From the cell containing the given text, extract its center point as (X, Y) coordinate. 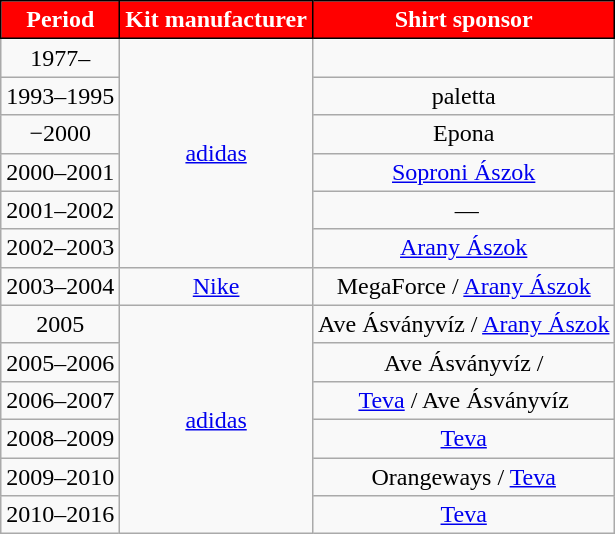
Epona (464, 134)
Shirt sponsor (464, 20)
2003–2004 (60, 286)
— (464, 210)
2009–2010 (60, 477)
2008–2009 (60, 438)
Soproni Ászok (464, 172)
2000–2001 (60, 172)
Period (60, 20)
Teva / Ave Ásványvíz (464, 400)
Ave Ásványvíz / Arany Ászok (464, 324)
−2000 (60, 134)
Ave Ásványvíz / (464, 362)
2005 (60, 324)
Kit manufacturer (216, 20)
paletta (464, 96)
2010–2016 (60, 515)
MegaForce / Arany Ászok (464, 286)
Orangeways / Teva (464, 477)
2005–2006 (60, 362)
2002–2003 (60, 248)
1977– (60, 58)
2001–2002 (60, 210)
1993–1995 (60, 96)
2006–2007 (60, 400)
Arany Ászok (464, 248)
Nike (216, 286)
